Pinpoint the cell where the given text exists, returning its [x, y] midpoint coordinate. 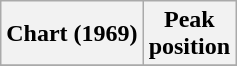
Peakposition [189, 34]
Chart (1969) [72, 34]
